Identify which cell holds the provided text, then report its [x, y] central coordinate. 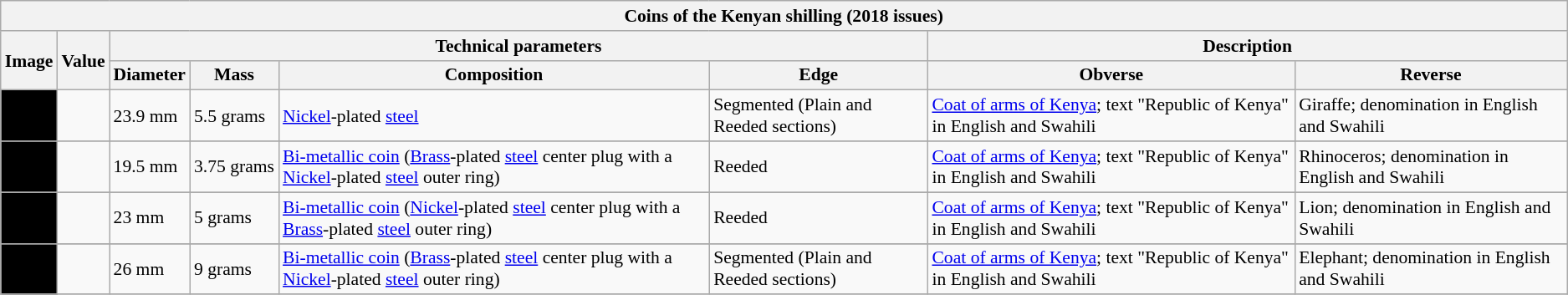
23.9 mm [150, 115]
Composition [493, 75]
Reverse [1430, 75]
19.5 mm [150, 167]
Bi-metallic coin (Nickel-plated steel center plug with a Brass-plated steel outer ring) [493, 217]
5 grams [234, 217]
Rhinoceros; denomination in English and Swahili [1430, 167]
23 mm [150, 217]
Edge [818, 75]
5.5 grams [234, 115]
Nickel-plated steel [493, 115]
26 mm [150, 269]
9 grams [234, 269]
3.75 grams [234, 167]
Obverse [1111, 75]
Image [29, 60]
Elephant; denomination in English and Swahili [1430, 269]
Description [1247, 46]
Technical parameters [518, 46]
Giraffe; denomination in English and Swahili [1430, 115]
Lion; denomination in English and Swahili [1430, 217]
Value [83, 60]
Coins of the Kenyan shilling (2018 issues) [784, 16]
Mass [234, 75]
Diameter [150, 75]
